Pinpoint the cell where the given text exists, returning its (X, Y) midpoint coordinate. 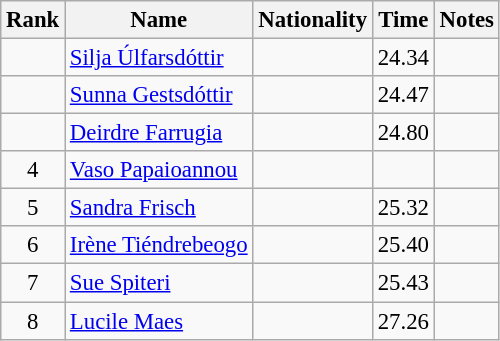
Irène Tiéndrebeogo (159, 245)
Rank (33, 20)
25.43 (403, 283)
Vaso Papaioannou (159, 170)
25.40 (403, 245)
Nationality (312, 20)
Sunna Gestsdóttir (159, 95)
24.80 (403, 133)
Lucile Maes (159, 321)
25.32 (403, 208)
5 (33, 208)
4 (33, 170)
Silja Úlfarsdóttir (159, 58)
24.34 (403, 58)
Time (403, 20)
27.26 (403, 321)
6 (33, 245)
Sue Spiteri (159, 283)
8 (33, 321)
24.47 (403, 95)
Notes (466, 20)
7 (33, 283)
Deirdre Farrugia (159, 133)
Sandra Frisch (159, 208)
Name (159, 20)
